Identify which cell holds the provided text, then report its [x, y] central coordinate. 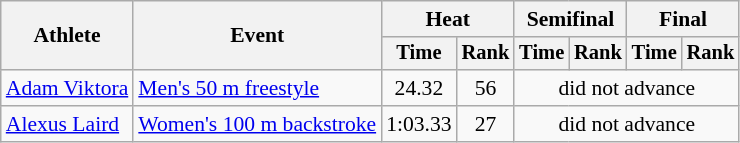
Semifinal [570, 19]
56 [486, 88]
Alexus Laird [68, 124]
Adam Viktora [68, 88]
Heat [448, 19]
24.32 [418, 88]
Event [257, 36]
1:03.33 [418, 124]
Athlete [68, 36]
Final [683, 19]
27 [486, 124]
Men's 50 m freestyle [257, 88]
Women's 100 m backstroke [257, 124]
